For the text-containing cell, return its midpoint in [x, y] coordinate format. 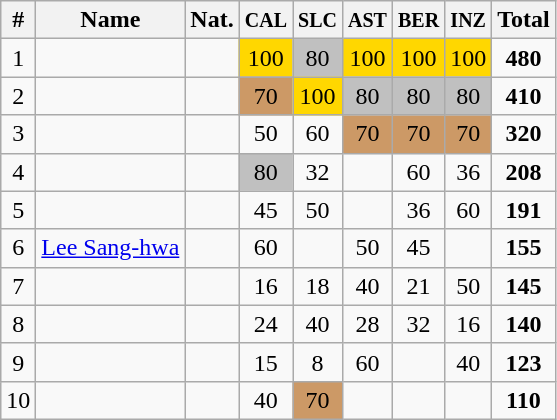
15 [266, 362]
140 [524, 324]
24 [266, 324]
155 [524, 248]
480 [524, 58]
BER [418, 20]
Total [524, 20]
320 [524, 134]
10 [18, 400]
Name [110, 20]
191 [524, 210]
21 [418, 286]
18 [317, 286]
3 [18, 134]
Lee Sang-hwa [110, 248]
2 [18, 96]
110 [524, 400]
1 [18, 58]
SLC [317, 20]
7 [18, 286]
4 [18, 172]
# [18, 20]
5 [18, 210]
145 [524, 286]
Nat. [212, 20]
9 [18, 362]
INZ [468, 20]
CAL [266, 20]
123 [524, 362]
6 [18, 248]
AST [367, 20]
28 [367, 324]
208 [524, 172]
410 [524, 96]
